Detect which cell encompasses the target text, then output its [x, y] center coordinate. 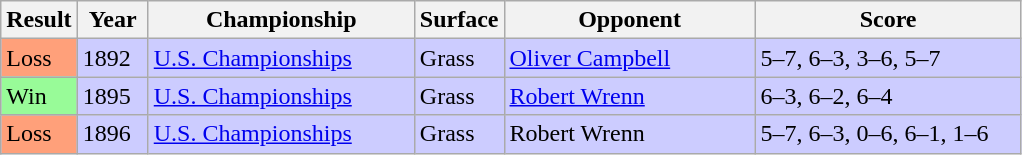
Score [888, 20]
5–7, 6–3, 3–6, 5–7 [888, 58]
Win [39, 96]
Opponent [630, 20]
6–3, 6–2, 6–4 [888, 96]
Championship [281, 20]
1896 [112, 134]
Result [39, 20]
Year [112, 20]
Oliver Campbell [630, 58]
1892 [112, 58]
1895 [112, 96]
5–7, 6–3, 0–6, 6–1, 1–6 [888, 134]
Surface [459, 20]
